Detect which cell encompasses the target text, then output its [x, y] center coordinate. 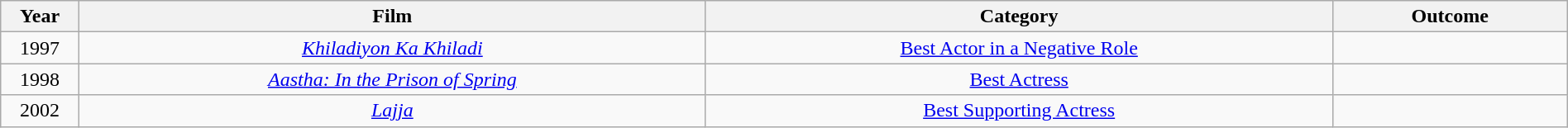
Category [1019, 17]
Khiladiyon Ka Khiladi [392, 48]
Year [40, 17]
Best Actor in a Negative Role [1019, 48]
1997 [40, 48]
Best Actress [1019, 79]
Best Supporting Actress [1019, 111]
Lajja [392, 111]
Outcome [1450, 17]
Film [392, 17]
2002 [40, 111]
1998 [40, 79]
Aastha: In the Prison of Spring [392, 79]
